Scan for the cell matching the given text and deliver its [X, Y] coordinate at center. 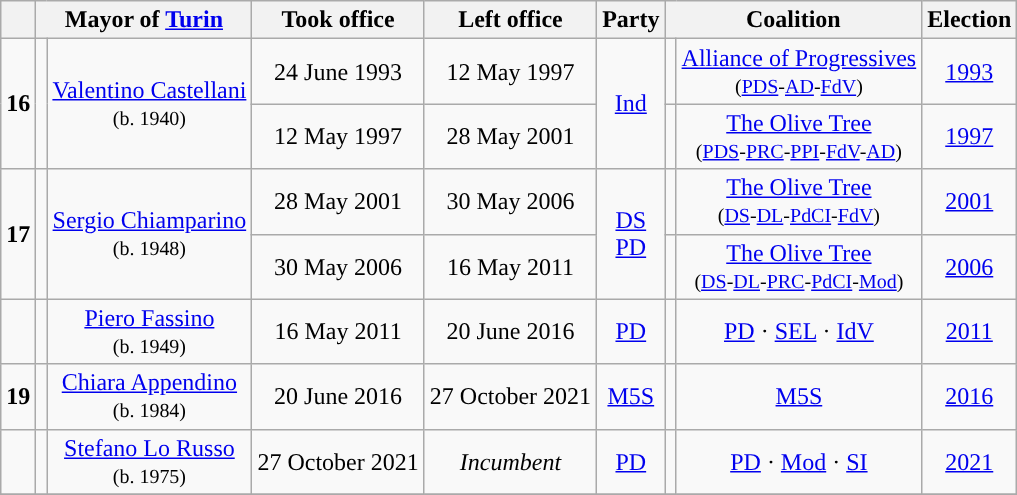
16 [18, 104]
Mayor of Turin [144, 20]
Alliance of Progressives(PDS-AD-FdV) [799, 72]
Took office [338, 20]
1997 [970, 136]
PD · Mod · SI [799, 462]
Stefano Lo Russo(b. 1975) [150, 462]
2001 [970, 202]
Party [631, 20]
Ind [631, 104]
Election [970, 20]
2006 [970, 266]
Incumbent [510, 462]
1993 [970, 72]
Valentino Castellani(b. 1940) [150, 104]
19 [18, 396]
The Olive Tree(PDS-PRC-PPI-FdV-AD) [799, 136]
2011 [970, 332]
Left office [510, 20]
Sergio Chiamparino(b. 1948) [150, 234]
2016 [970, 396]
The Olive Tree(DS-DL-PdCI-FdV) [799, 202]
Piero Fassino(b. 1949) [150, 332]
24 June 1993 [338, 72]
2021 [970, 462]
The Olive Tree(DS-DL-PRC-PdCI-Mod) [799, 266]
Chiara Appendino(b. 1984) [150, 396]
Coalition [794, 20]
PD · SEL · IdV [799, 332]
DSPD [631, 234]
17 [18, 234]
